Provide the (x, y) coordinate of the cell's center where the given text is located.  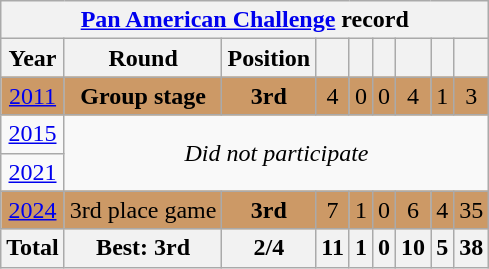
Total (33, 248)
11 (333, 248)
35 (472, 210)
2015 (33, 134)
38 (472, 248)
7 (333, 210)
2021 (33, 172)
Best: 3rd (143, 248)
2/4 (269, 248)
Round (143, 58)
6 (414, 210)
10 (414, 248)
Group stage (143, 96)
Pan American Challenge record (245, 20)
Did not participate (276, 153)
Position (269, 58)
2024 (33, 210)
3 (472, 96)
Year (33, 58)
2011 (33, 96)
5 (442, 248)
3rd place game (143, 210)
